Return the [x, y] coordinate for the center point of the cell that contains the specified text.  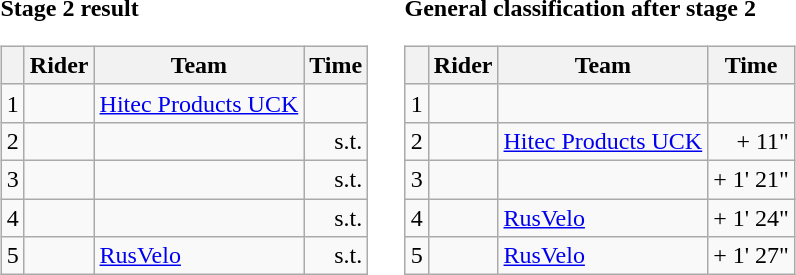
+ 1' 21" [752, 179]
+ 1' 27" [752, 256]
+ 1' 24" [752, 217]
+ 11" [752, 141]
